Search for the cell housing the specified text and yield its (X, Y) center coordinate. 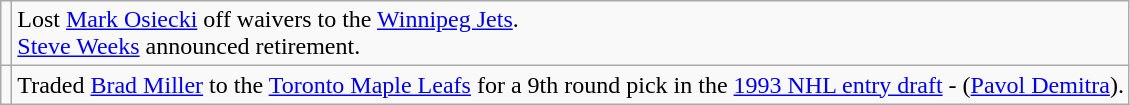
Traded Brad Miller to the Toronto Maple Leafs for a 9th round pick in the 1993 NHL entry draft - (Pavol Demitra). (571, 85)
Lost Mark Osiecki off waivers to the Winnipeg Jets.Steve Weeks announced retirement. (571, 34)
